Scan for the cell matching the given text and deliver its [x, y] coordinate at center. 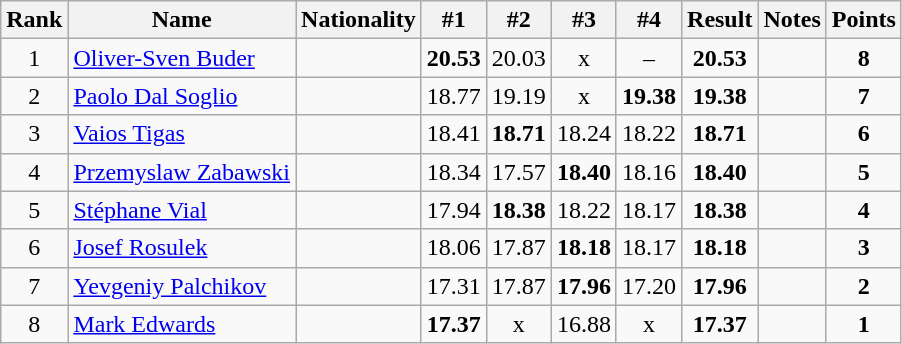
17.20 [648, 286]
– [648, 58]
18.77 [454, 96]
20.03 [518, 58]
#4 [648, 20]
Vaios Tigas [182, 134]
Stéphane Vial [182, 210]
18.16 [648, 172]
18.06 [454, 248]
Rank [34, 20]
19.19 [518, 96]
#1 [454, 20]
17.94 [454, 210]
Notes [792, 20]
16.88 [584, 324]
Mark Edwards [182, 324]
Przemyslaw Zabawski [182, 172]
18.24 [584, 134]
Name [182, 20]
Nationality [359, 20]
18.34 [454, 172]
17.31 [454, 286]
Josef Rosulek [182, 248]
18.41 [454, 134]
Paolo Dal Soglio [182, 96]
Yevgeniy Palchikov [182, 286]
Points [864, 20]
Oliver-Sven Buder [182, 58]
#2 [518, 20]
17.57 [518, 172]
Result [720, 20]
#3 [584, 20]
